Output the [X, Y] coordinate of the center of the cell containing the given text.  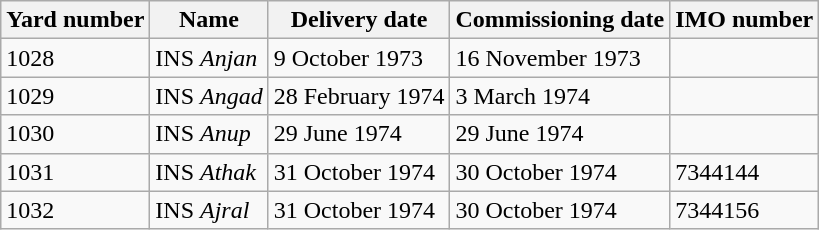
9 October 1973 [359, 58]
INS Ajral [209, 210]
3 March 1974 [560, 96]
INS Athak [209, 172]
16 November 1973 [560, 58]
1028 [76, 58]
INS Angad [209, 96]
Name [209, 20]
IMO number [744, 20]
28 February 1974 [359, 96]
INS Anjan [209, 58]
1031 [76, 172]
Yard number [76, 20]
1030 [76, 134]
1029 [76, 96]
Delivery date [359, 20]
7344144 [744, 172]
INS Anup [209, 134]
7344156 [744, 210]
Commissioning date [560, 20]
1032 [76, 210]
